Scan for the cell matching the given text and deliver its (X, Y) coordinate at center. 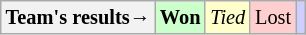
Won (180, 17)
Tied (228, 17)
Lost (273, 17)
Team's results→ (78, 17)
